Output the [x, y] coordinate of the center of the cell containing the given text.  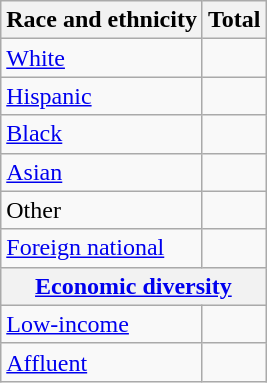
Hispanic [102, 96]
Low-income [102, 324]
Other [102, 210]
Affluent [102, 362]
Black [102, 134]
Economic diversity [134, 286]
Total [234, 20]
Race and ethnicity [102, 20]
White [102, 58]
Foreign national [102, 248]
Asian [102, 172]
